Provide the (x, y) coordinate of the cell's center where the given text is located.  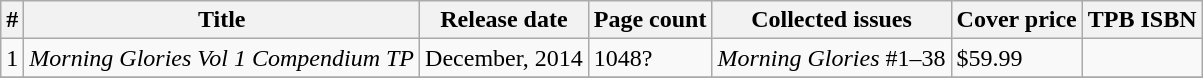
Title (222, 20)
December, 2014 (504, 58)
1 (12, 58)
Cover price (1016, 20)
Page count (650, 20)
Morning Glories Vol 1 Compendium TP (222, 58)
1048? (650, 58)
Collected issues (832, 20)
Morning Glories #1–38 (832, 58)
Release date (504, 20)
# (12, 20)
TPB ISBN (1142, 20)
$59.99 (1016, 58)
